Find where the given text appears and provide that cell's center as [x, y] coordinate. 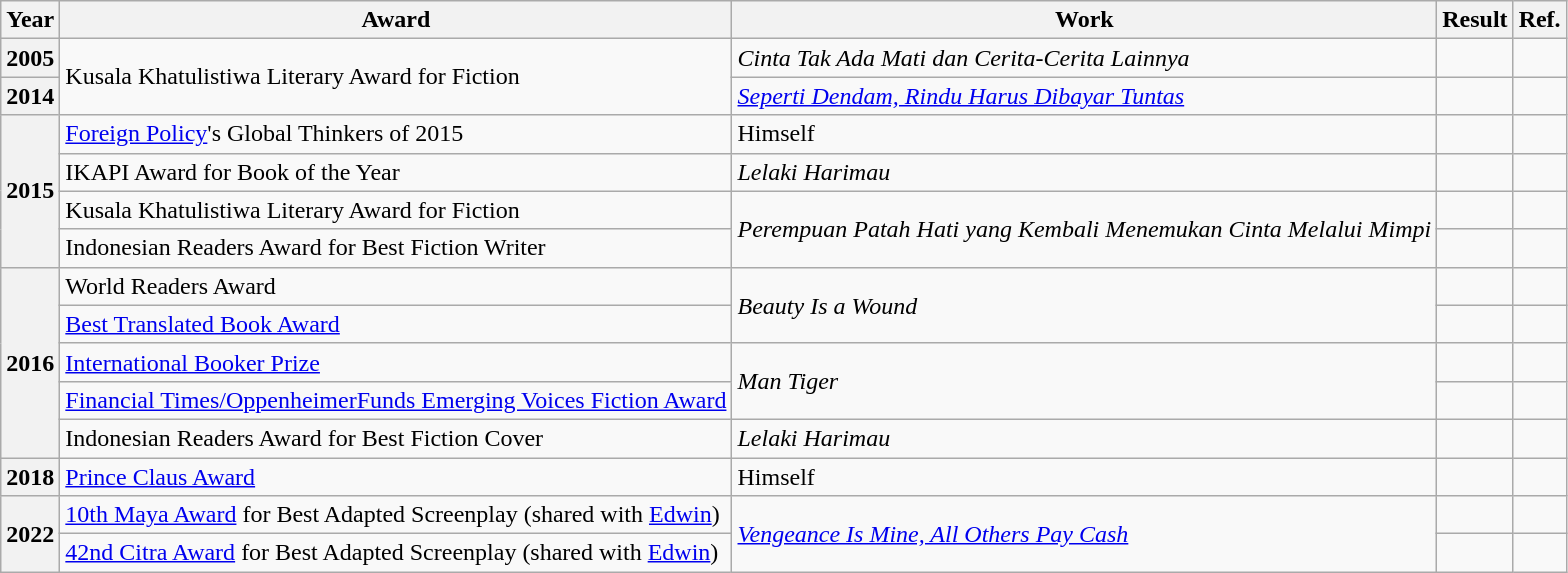
Seperti Dendam, Rindu Harus Dibayar Tuntas [1084, 96]
Work [1084, 20]
42nd Citra Award for Best Adapted Screenplay (shared with Edwin) [396, 553]
2015 [30, 191]
Award [396, 20]
Prince Claus Award [396, 477]
IKAPI Award for Book of the Year [396, 172]
Financial Times/OppenheimerFunds Emerging Voices Fiction Award [396, 400]
2014 [30, 96]
Vengeance Is Mine, All Others Pay Cash [1084, 534]
World Readers Award [396, 286]
Result [1475, 20]
Foreign Policy's Global Thinkers of 2015 [396, 134]
Beauty Is a Wound [1084, 305]
Indonesian Readers Award for Best Fiction Writer [396, 248]
2022 [30, 534]
Cinta Tak Ada Mati dan Cerita-Cerita Lainnya [1084, 58]
Man Tiger [1084, 381]
Year [30, 20]
Ref. [1540, 20]
10th Maya Award for Best Adapted Screenplay (shared with Edwin) [396, 515]
2018 [30, 477]
2005 [30, 58]
International Booker Prize [396, 362]
Indonesian Readers Award for Best Fiction Cover [396, 438]
2016 [30, 362]
Best Translated Book Award [396, 324]
Perempuan Patah Hati yang Kembali Menemukan Cinta Melalui Mimpi [1084, 229]
